Find where the given text appears and provide that cell's center as [x, y] coordinate. 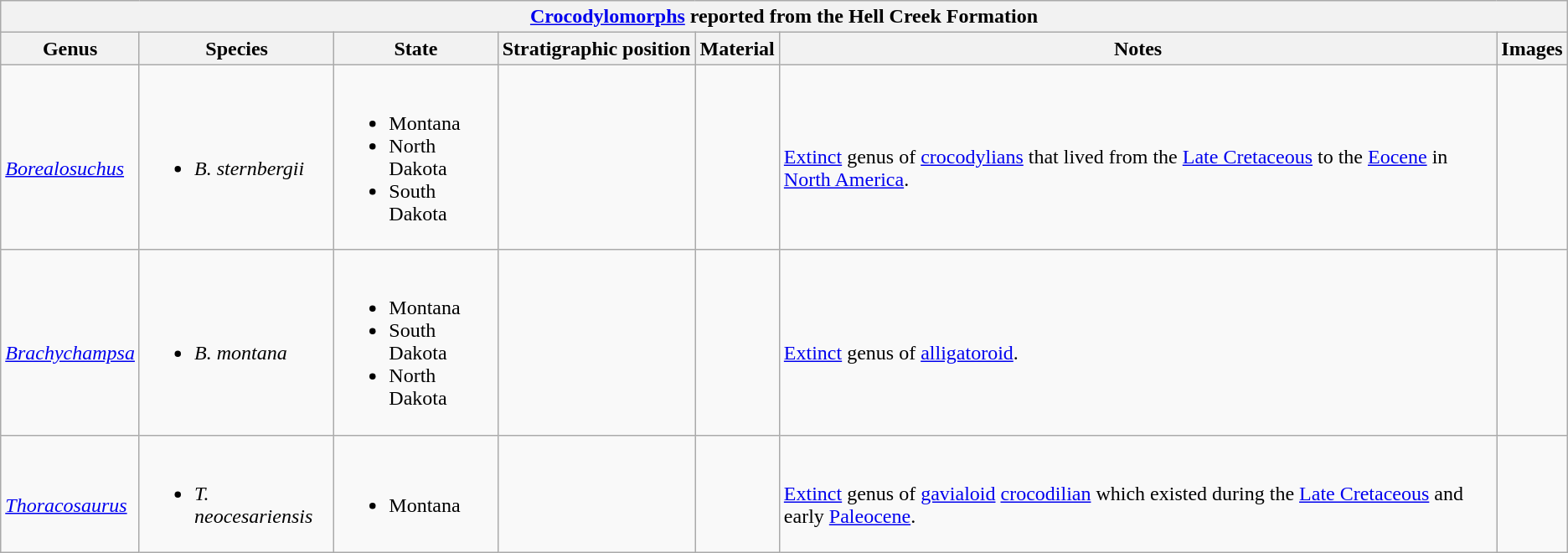
Thoracosaurus [70, 494]
Extinct genus of gavialoid crocodilian which existed during the Late Cretaceous and early Paleocene. [1137, 494]
B. sternbergii [236, 158]
Extinct genus of crocodylians that lived from the Late Cretaceous to the Eocene in North America. [1137, 158]
Stratigraphic position [596, 49]
State [415, 49]
Material [737, 49]
Extinct genus of alligatoroid. [1137, 342]
Notes [1137, 49]
MontanaNorth DakotaSouth Dakota [415, 158]
Images [1532, 49]
Genus [70, 49]
Montana [415, 494]
T. neocesariensis [236, 494]
Crocodylomorphs reported from the Hell Creek Formation [784, 17]
Brachychampsa [70, 342]
MontanaSouth DakotaNorth Dakota [415, 342]
Species [236, 49]
Borealosuchus [70, 158]
B. montana [236, 342]
